Identify which cell holds the provided text, then report its (x, y) central coordinate. 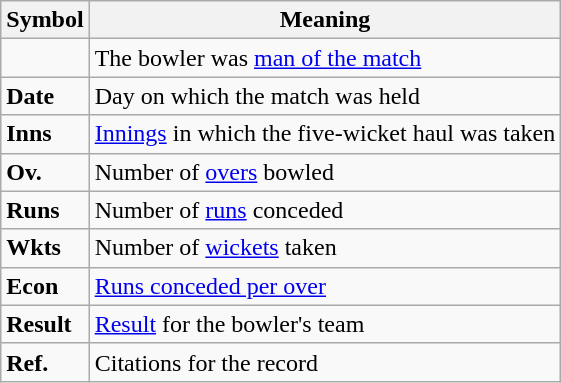
Runs conceded per over (325, 286)
Day on which the match was held (325, 96)
Number of overs bowled (325, 172)
Econ (45, 286)
Ov. (45, 172)
Ref. (45, 362)
Meaning (325, 20)
Result for the bowler's team (325, 324)
Number of wickets taken (325, 248)
Inns (45, 134)
Result (45, 324)
Innings in which the five-wicket haul was taken (325, 134)
Date (45, 96)
The bowler was man of the match (325, 58)
Citations for the record (325, 362)
Runs (45, 210)
Wkts (45, 248)
Number of runs conceded (325, 210)
Symbol (45, 20)
